Search for the cell housing the specified text and yield its [x, y] center coordinate. 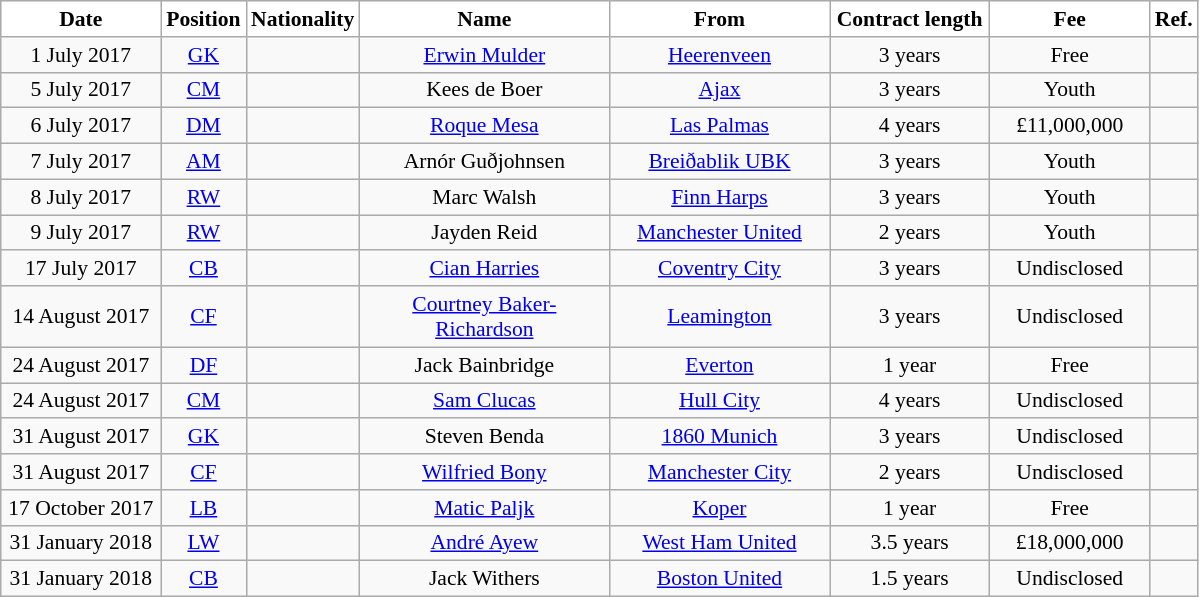
8 July 2017 [81, 197]
1.5 years [910, 579]
Coventry City [719, 269]
14 August 2017 [81, 316]
Marc Walsh [484, 197]
Ref. [1174, 19]
5 July 2017 [81, 90]
£11,000,000 [1070, 126]
LW [204, 543]
LB [204, 508]
Ajax [719, 90]
Name [484, 19]
André Ayew [484, 543]
Jayden Reid [484, 233]
Matic Paljk [484, 508]
DM [204, 126]
Sam Clucas [484, 401]
AM [204, 162]
Date [81, 19]
Position [204, 19]
Wilfried Bony [484, 472]
Steven Benda [484, 437]
Boston United [719, 579]
Roque Mesa [484, 126]
17 October 2017 [81, 508]
9 July 2017 [81, 233]
3.5 years [910, 543]
Las Palmas [719, 126]
6 July 2017 [81, 126]
Breiðablik UBK [719, 162]
Leamington [719, 316]
Fee [1070, 19]
1 July 2017 [81, 55]
Courtney Baker-Richardson [484, 316]
Everton [719, 365]
Kees de Boer [484, 90]
1860 Munich [719, 437]
DF [204, 365]
Jack Withers [484, 579]
Finn Harps [719, 197]
West Ham United [719, 543]
Hull City [719, 401]
17 July 2017 [81, 269]
£18,000,000 [1070, 543]
Erwin Mulder [484, 55]
Cian Harries [484, 269]
7 July 2017 [81, 162]
Jack Bainbridge [484, 365]
Koper [719, 508]
Manchester City [719, 472]
From [719, 19]
Contract length [910, 19]
Nationality [302, 19]
Manchester United [719, 233]
Heerenveen [719, 55]
Arnór Guðjohnsen [484, 162]
